Find where the given text appears and provide that cell's center as [X, Y] coordinate. 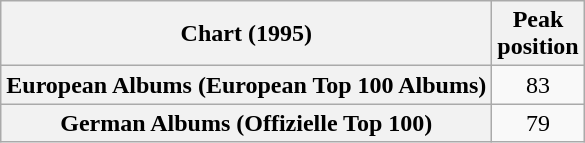
German Albums (Offizielle Top 100) [246, 123]
Chart (1995) [246, 34]
Peakposition [538, 34]
83 [538, 85]
European Albums (European Top 100 Albums) [246, 85]
79 [538, 123]
